Determine the [x, y] coordinate at the center of the cell enclosing the given text.  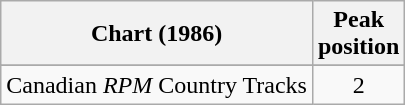
Canadian RPM Country Tracks [157, 85]
Peakposition [358, 34]
Chart (1986) [157, 34]
2 [358, 85]
